Return the [x, y] coordinate for the center point of the cell that contains the specified text.  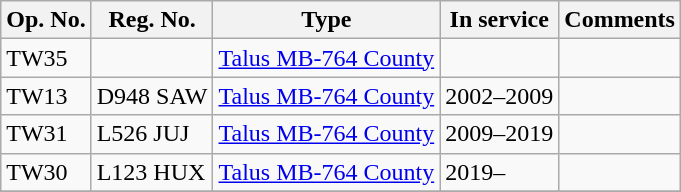
In service [500, 20]
2002–2009 [500, 96]
Type [326, 20]
2009–2019 [500, 134]
L526 JUJ [152, 134]
TW30 [46, 172]
TW35 [46, 58]
Reg. No. [152, 20]
Comments [620, 20]
TW13 [46, 96]
L123 HUX [152, 172]
TW31 [46, 134]
Op. No. [46, 20]
2019– [500, 172]
D948 SAW [152, 96]
